From the cell containing the given text, extract its center point as [x, y] coordinate. 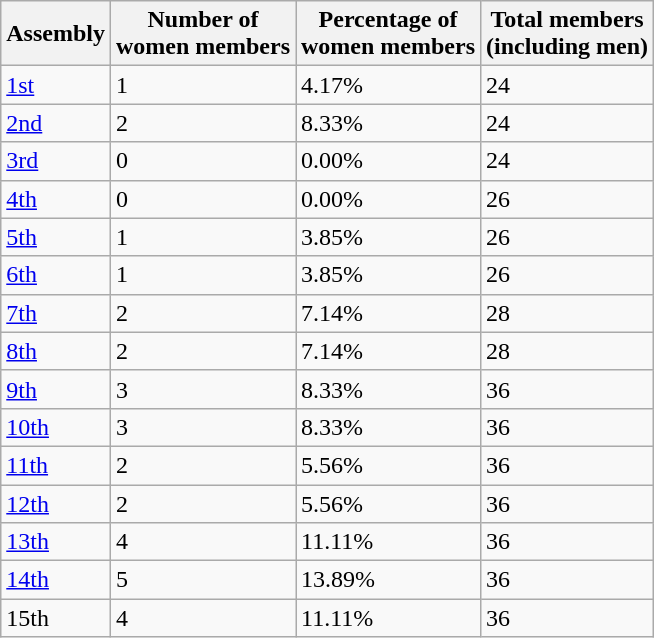
11th [56, 465]
10th [56, 427]
13th [56, 542]
15th [56, 618]
14th [56, 580]
3rd [56, 161]
13.89% [388, 580]
2nd [56, 123]
12th [56, 503]
8th [56, 351]
1st [56, 85]
5th [56, 237]
Number ofwomen members [202, 34]
7th [56, 313]
5 [202, 580]
9th [56, 389]
Percentage ofwomen members [388, 34]
Assembly [56, 34]
4th [56, 199]
Total members(including men) [568, 34]
4.17% [388, 85]
6th [56, 275]
